Detect which cell encompasses the target text, then output its [X, Y] center coordinate. 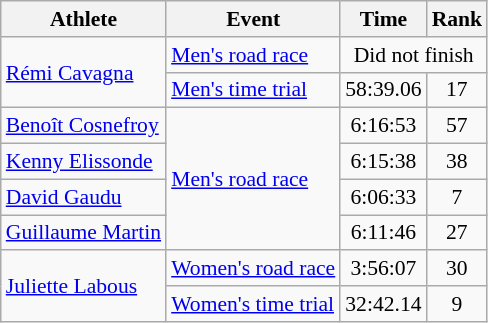
9 [458, 304]
Event [253, 19]
Rémi Cavagna [84, 72]
Women's road race [253, 269]
6:11:46 [383, 233]
Did not finish [414, 55]
Benoît Cosnefroy [84, 126]
27 [458, 233]
32:42.14 [383, 304]
3:56:07 [383, 269]
58:39.06 [383, 90]
Women's time trial [253, 304]
57 [458, 126]
6:15:38 [383, 162]
Juliette Labous [84, 286]
David Gaudu [84, 197]
6:06:33 [383, 197]
Rank [458, 19]
17 [458, 90]
Men's time trial [253, 90]
Kenny Elissonde [84, 162]
38 [458, 162]
6:16:53 [383, 126]
30 [458, 269]
Guillaume Martin [84, 233]
Time [383, 19]
7 [458, 197]
Athlete [84, 19]
